Locate the cell with the specified text and output its [x, y] center coordinate. 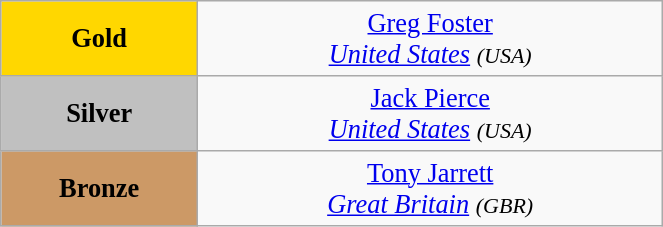
Tony JarrettGreat Britain (GBR) [430, 188]
Silver [100, 112]
Gold [100, 38]
Jack PierceUnited States (USA) [430, 112]
Bronze [100, 188]
Greg FosterUnited States (USA) [430, 38]
